Pinpoint the cell where the given text exists, returning its [X, Y] midpoint coordinate. 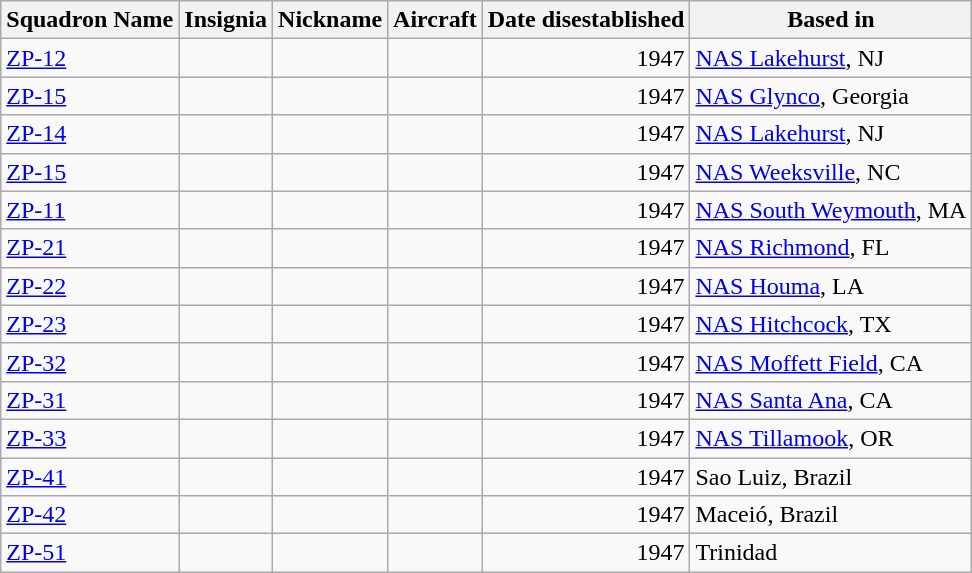
ZP-14 [90, 134]
NAS Tillamook, OR [831, 438]
ZP-21 [90, 248]
Insignia [226, 20]
ZP-33 [90, 438]
Squadron Name [90, 20]
Date disestablished [586, 20]
Nickname [330, 20]
NAS Richmond, FL [831, 248]
Sao Luiz, Brazil [831, 477]
ZP-42 [90, 515]
Maceió, Brazil [831, 515]
NAS South Weymouth, MA [831, 210]
NAS Moffett Field, CA [831, 362]
ZP-11 [90, 210]
ZP-51 [90, 553]
Trinidad [831, 553]
NAS Santa Ana, CA [831, 400]
Aircraft [436, 20]
ZP-12 [90, 58]
ZP-41 [90, 477]
NAS Weeksville, NC [831, 172]
NAS Glynco, Georgia [831, 96]
ZP-23 [90, 324]
ZP-32 [90, 362]
ZP-31 [90, 400]
ZP-22 [90, 286]
Based in [831, 20]
NAS Houma, LA [831, 286]
NAS Hitchcock, TX [831, 324]
